Find where the given text appears and provide that cell's center as [x, y] coordinate. 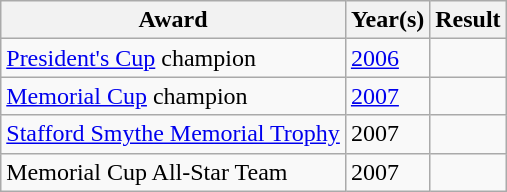
2006 [387, 58]
Award [174, 20]
Year(s) [387, 20]
Stafford Smythe Memorial Trophy [174, 134]
President's Cup champion [174, 58]
Memorial Cup champion [174, 96]
Result [468, 20]
Memorial Cup All-Star Team [174, 172]
